Identify which cell holds the provided text, then report its [x, y] central coordinate. 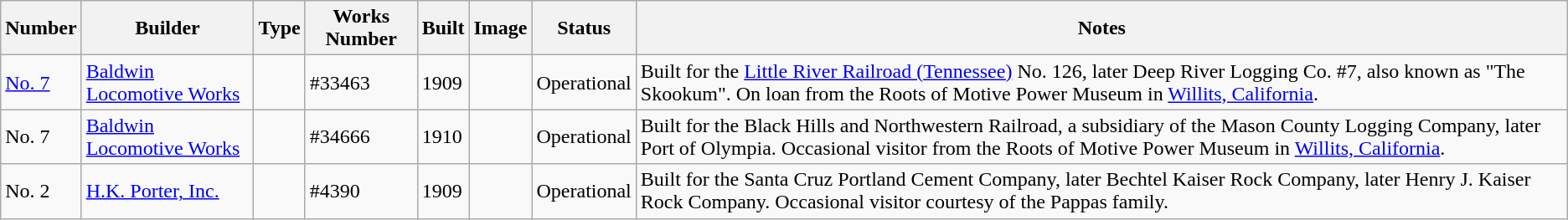
Image [501, 28]
1910 [443, 137]
H.K. Porter, Inc. [168, 191]
No. 2 [41, 191]
#4390 [361, 191]
#34666 [361, 137]
Status [584, 28]
Builder [168, 28]
Number [41, 28]
Works Number [361, 28]
Notes [1101, 28]
Type [280, 28]
#33463 [361, 82]
Built [443, 28]
